Capture the cell that displays the provided text and extract its [X, Y] central coordinate. 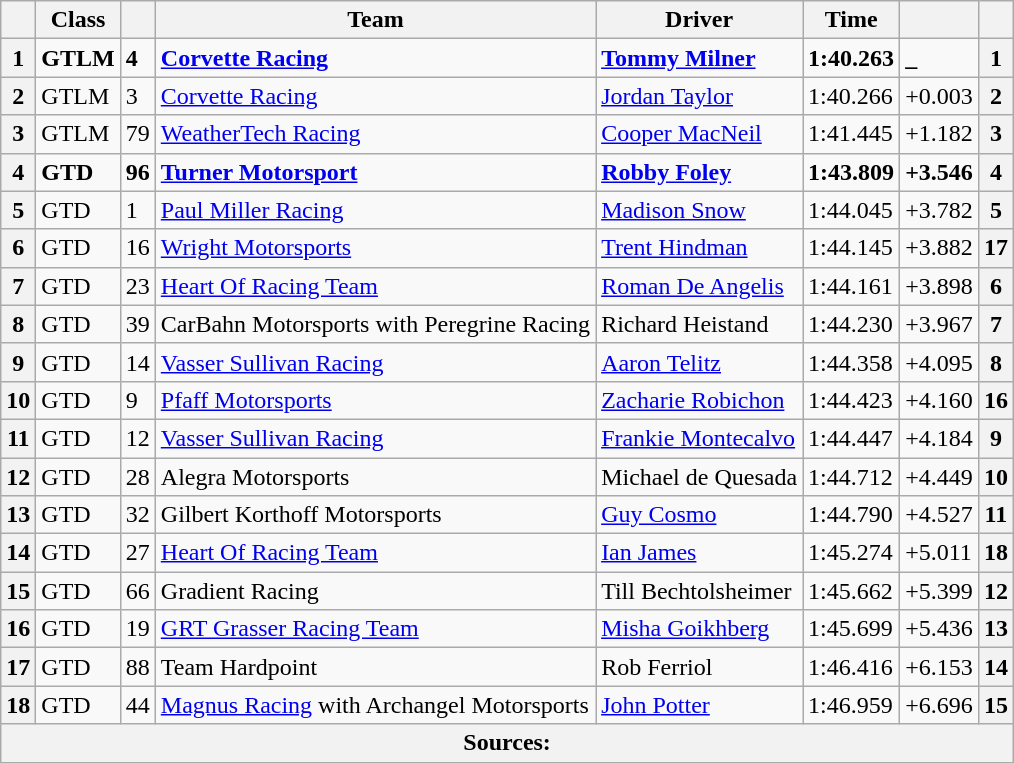
28 [138, 477]
1:44.423 [852, 400]
66 [138, 591]
1:44.230 [852, 324]
Frankie Montecalvo [700, 438]
Sources: [508, 743]
Tommy Milner [700, 58]
+6.153 [940, 667]
+3.782 [940, 210]
Class [78, 20]
1:45.274 [852, 553]
Magnus Racing with Archangel Motorsports [375, 705]
Team Hardpoint [375, 667]
Ian James [700, 553]
39 [138, 324]
1:45.662 [852, 591]
1:40.266 [852, 96]
Jordan Taylor [700, 96]
+5.436 [940, 629]
+3.898 [940, 286]
+6.696 [940, 705]
Trent Hindman [700, 248]
Cooper MacNeil [700, 134]
1:44.145 [852, 248]
Zacharie Robichon [700, 400]
1:45.699 [852, 629]
+0.003 [940, 96]
+4.160 [940, 400]
WeatherTech Racing [375, 134]
Robby Foley [700, 172]
Time [852, 20]
Michael de Quesada [700, 477]
CarBahn Motorsports with Peregrine Racing [375, 324]
23 [138, 286]
Alegra Motorsports [375, 477]
Wright Motorsports [375, 248]
Gradient Racing [375, 591]
96 [138, 172]
+3.882 [940, 248]
79 [138, 134]
Rob Ferriol [700, 667]
1:44.447 [852, 438]
Turner Motorsport [375, 172]
32 [138, 515]
Aaron Telitz [700, 362]
1:43.809 [852, 172]
1:44.358 [852, 362]
1:44.161 [852, 286]
GRT Grasser Racing Team [375, 629]
27 [138, 553]
1:40.263 [852, 58]
Roman De Angelis [700, 286]
1:46.959 [852, 705]
1:44.045 [852, 210]
+3.546 [940, 172]
Driver [700, 20]
_ [940, 58]
Team [375, 20]
Madison Snow [700, 210]
44 [138, 705]
Till Bechtolsheimer [700, 591]
1:46.416 [852, 667]
+4.449 [940, 477]
Pfaff Motorsports [375, 400]
Paul Miller Racing [375, 210]
88 [138, 667]
19 [138, 629]
John Potter [700, 705]
Gilbert Korthoff Motorsports [375, 515]
Guy Cosmo [700, 515]
+5.399 [940, 591]
+4.527 [940, 515]
1:41.445 [852, 134]
+4.184 [940, 438]
1:44.712 [852, 477]
+1.182 [940, 134]
Richard Heistand [700, 324]
Misha Goikhberg [700, 629]
+4.095 [940, 362]
+5.011 [940, 553]
1:44.790 [852, 515]
+3.967 [940, 324]
